From the cell containing the given text, extract its center point as [X, Y] coordinate. 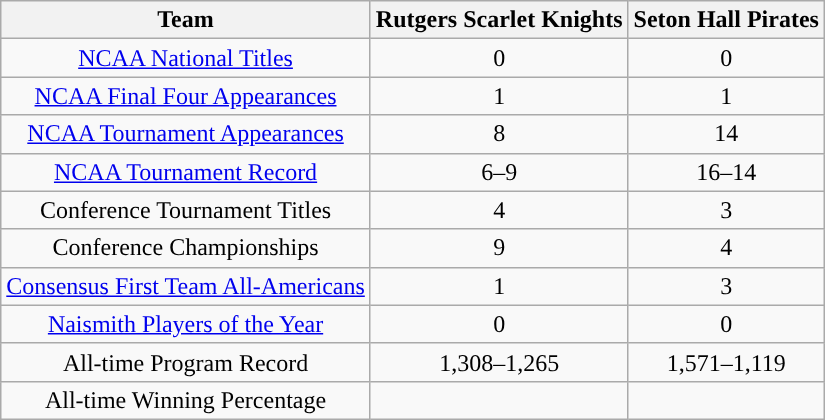
Conference Tournament Titles [186, 210]
Conference Championships [186, 248]
9 [499, 248]
NCAA Tournament Appearances [186, 134]
14 [726, 134]
1,571–1,119 [726, 362]
Team [186, 20]
Rutgers Scarlet Knights [499, 20]
All-time Program Record [186, 362]
8 [499, 134]
6–9 [499, 172]
NCAA Tournament Record [186, 172]
16–14 [726, 172]
Consensus First Team All-Americans [186, 286]
NCAA Final Four Appearances [186, 96]
All-time Winning Percentage [186, 400]
1,308–1,265 [499, 362]
Seton Hall Pirates [726, 20]
Naismith Players of the Year [186, 324]
NCAA National Titles [186, 58]
